Capture the cell that displays the provided text and extract its (X, Y) central coordinate. 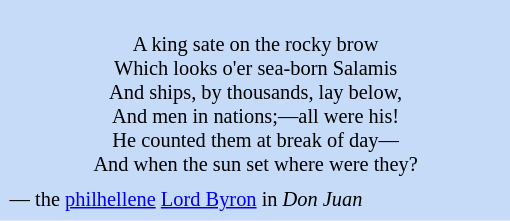
— the philhellene Lord Byron in Don Juan (256, 200)
